From the cell containing the given text, extract its center point as [X, Y] coordinate. 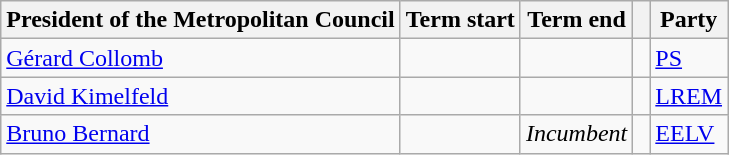
David Kimelfeld [200, 96]
Party [689, 20]
LREM [689, 96]
Gérard Collomb [200, 58]
President of the Metropolitan Council [200, 20]
PS [689, 58]
Incumbent [576, 134]
EELV [689, 134]
Term end [576, 20]
Bruno Bernard [200, 134]
Term start [460, 20]
